Output the (x, y) coordinate of the center of the cell containing the given text.  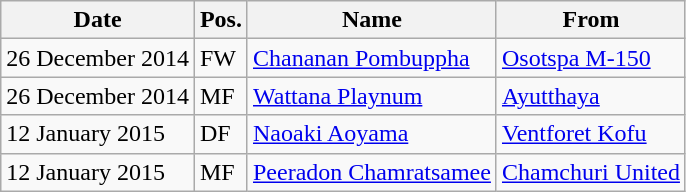
Wattana Playnum (372, 96)
Pos. (220, 20)
Chamchuri United (590, 172)
DF (220, 134)
Name (372, 20)
Chananan Pombuppha (372, 58)
Osotspa M-150 (590, 58)
Naoaki Aoyama (372, 134)
Peeradon Chamratsamee (372, 172)
From (590, 20)
Date (98, 20)
Ventforet Kofu (590, 134)
FW (220, 58)
Ayutthaya (590, 96)
